Provide the (X, Y) coordinate of the cell's center where the given text is located.  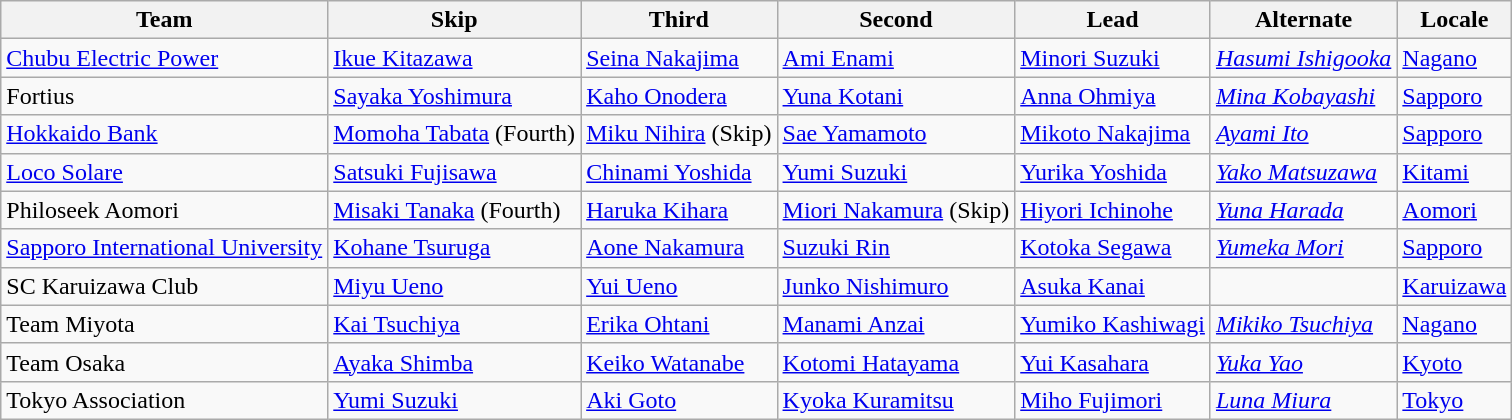
Keiko Watanabe (679, 362)
Alternate (1303, 20)
Chubu Electric Power (164, 58)
Aomori (1454, 210)
Karuizawa (1454, 286)
Yako Matsuzawa (1303, 172)
Tokyo (1454, 400)
Hiyori Ichinohe (1113, 210)
Lead (1113, 20)
Team (164, 20)
Miku Nihira (Skip) (679, 134)
Kai Tsuchiya (454, 324)
Misaki Tanaka (Fourth) (454, 210)
Skip (454, 20)
Third (679, 20)
Yumiko Kashiwagi (1113, 324)
Team Osaka (164, 362)
Seina Nakajima (679, 58)
Sapporo International University (164, 248)
Junko Nishimuro (896, 286)
Loco Solare (164, 172)
Ayami Ito (1303, 134)
Yuka Yao (1303, 362)
Ikue Kitazawa (454, 58)
Mina Kobayashi (1303, 96)
Satsuki Fujisawa (454, 172)
Kitami (1454, 172)
Mikiko Tsuchiya (1303, 324)
Yuna Kotani (896, 96)
Anna Ohmiya (1113, 96)
Ami Enami (896, 58)
Yurika Yoshida (1113, 172)
Hasumi Ishigooka (1303, 58)
Manami Anzai (896, 324)
SC Karuizawa Club (164, 286)
Chinami Yoshida (679, 172)
Yuna Harada (1303, 210)
Philoseek Aomori (164, 210)
Fortius (164, 96)
Kotomi Hatayama (896, 362)
Miyu Ueno (454, 286)
Tokyo Association (164, 400)
Suzuki Rin (896, 248)
Locale (1454, 20)
Miori Nakamura (Skip) (896, 210)
Sayaka Yoshimura (454, 96)
Asuka Kanai (1113, 286)
Erika Ohtani (679, 324)
Aki Goto (679, 400)
Kaho Onodera (679, 96)
Momoha Tabata (Fourth) (454, 134)
Miho Fujimori (1113, 400)
Kohane Tsuruga (454, 248)
Second (896, 20)
Luna Miura (1303, 400)
Yui Ueno (679, 286)
Team Miyota (164, 324)
Minori Suzuki (1113, 58)
Haruka Kihara (679, 210)
Yui Kasahara (1113, 362)
Ayaka Shimba (454, 362)
Kyoto (1454, 362)
Kyoka Kuramitsu (896, 400)
Kotoka Segawa (1113, 248)
Sae Yamamoto (896, 134)
Yumeka Mori (1303, 248)
Hokkaido Bank (164, 134)
Mikoto Nakajima (1113, 134)
Aone Nakamura (679, 248)
